Capture the cell that displays the provided text and extract its [x, y] central coordinate. 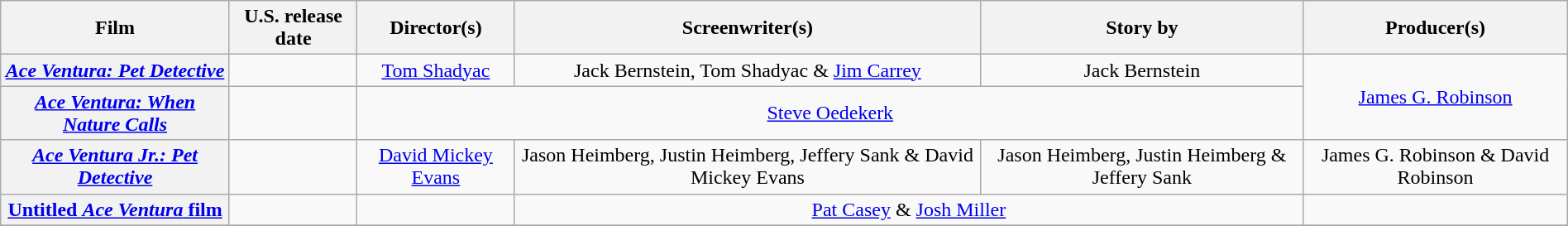
Director(s) [436, 28]
Ace Ventura: When Nature Calls [116, 113]
Jack Bernstein, Tom Shadyac & Jim Carrey [748, 70]
Tom Shadyac [436, 70]
Pat Casey & Josh Miller [909, 209]
James G. Robinson [1436, 98]
David Mickey Evans [436, 167]
U.S. release date [293, 28]
Jason Heimberg, Justin Heimberg & Jeffery Sank [1142, 167]
Story by [1142, 28]
Ace Ventura: Pet Detective [116, 70]
Film [116, 28]
Producer(s) [1436, 28]
James G. Robinson & David Robinson [1436, 167]
Jack Bernstein [1142, 70]
Jason Heimberg, Justin Heimberg, Jeffery Sank & David Mickey Evans [748, 167]
Untitled Ace Ventura film [116, 209]
Ace Ventura Jr.: Pet Detective [116, 167]
Steve Oedekerk [830, 113]
Screenwriter(s) [748, 28]
